Capture the cell that displays the provided text and extract its (x, y) central coordinate. 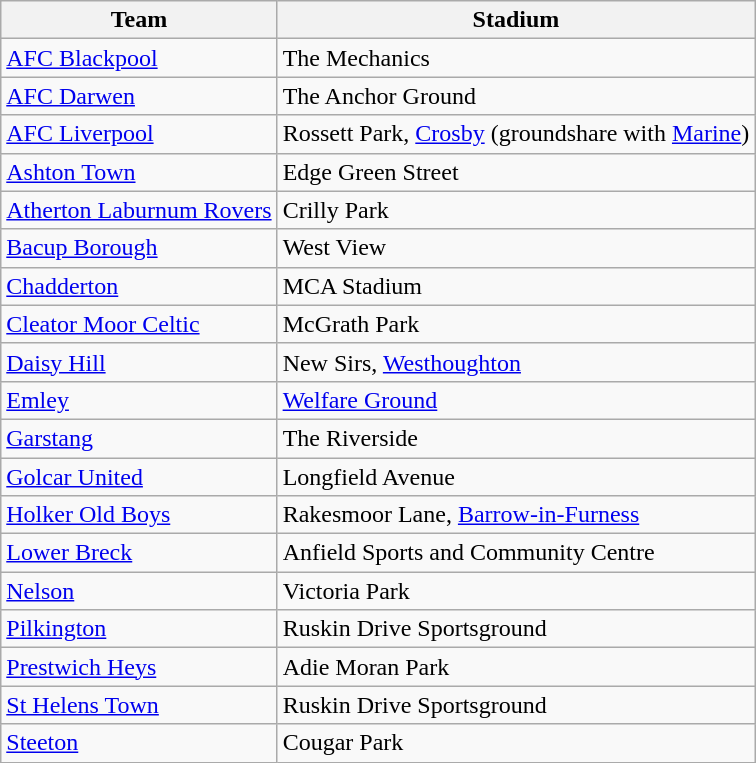
Chadderton (139, 286)
Lower Breck (139, 553)
Edge Green Street (516, 172)
Emley (139, 400)
Atherton Laburnum Rovers (139, 210)
AFC Blackpool (139, 58)
Holker Old Boys (139, 515)
Rossett Park, Crosby (groundshare with Marine) (516, 134)
The Riverside (516, 438)
West View (516, 248)
Pilkington (139, 629)
Welfare Ground (516, 400)
AFC Darwen (139, 96)
Stadium (516, 20)
Steeton (139, 743)
Rakesmoor Lane, Barrow-in-Furness (516, 515)
Victoria Park (516, 591)
Anfield Sports and Community Centre (516, 553)
Golcar United (139, 477)
Longfield Avenue (516, 477)
McGrath Park (516, 324)
Prestwich Heys (139, 667)
The Anchor Ground (516, 96)
Adie Moran Park (516, 667)
Bacup Borough (139, 248)
Crilly Park (516, 210)
Garstang (139, 438)
New Sirs, Westhoughton (516, 362)
AFC Liverpool (139, 134)
Team (139, 20)
Ashton Town (139, 172)
St Helens Town (139, 705)
Daisy Hill (139, 362)
Cougar Park (516, 743)
MCA Stadium (516, 286)
The Mechanics (516, 58)
Nelson (139, 591)
Cleator Moor Celtic (139, 324)
